Capture the cell that displays the provided text and extract its [X, Y] central coordinate. 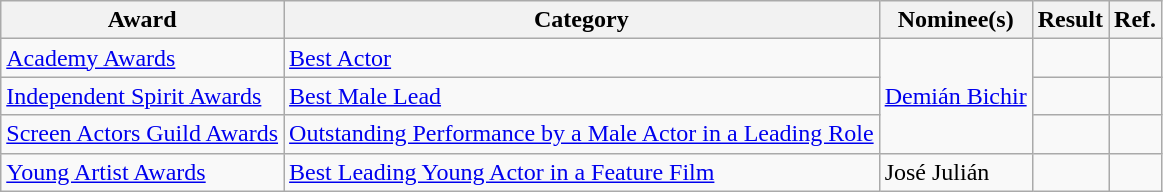
Demián Bichir [956, 96]
Best Leading Young Actor in a Feature Film [582, 172]
Screen Actors Guild Awards [142, 134]
Best Male Lead [582, 96]
José Julián [956, 172]
Category [582, 20]
Young Artist Awards [142, 172]
Independent Spirit Awards [142, 96]
Nominee(s) [956, 20]
Result [1070, 20]
Ref. [1136, 20]
Best Actor [582, 58]
Award [142, 20]
Outstanding Performance by a Male Actor in a Leading Role [582, 134]
Academy Awards [142, 58]
